Scan for the cell matching the given text and deliver its [x, y] coordinate at center. 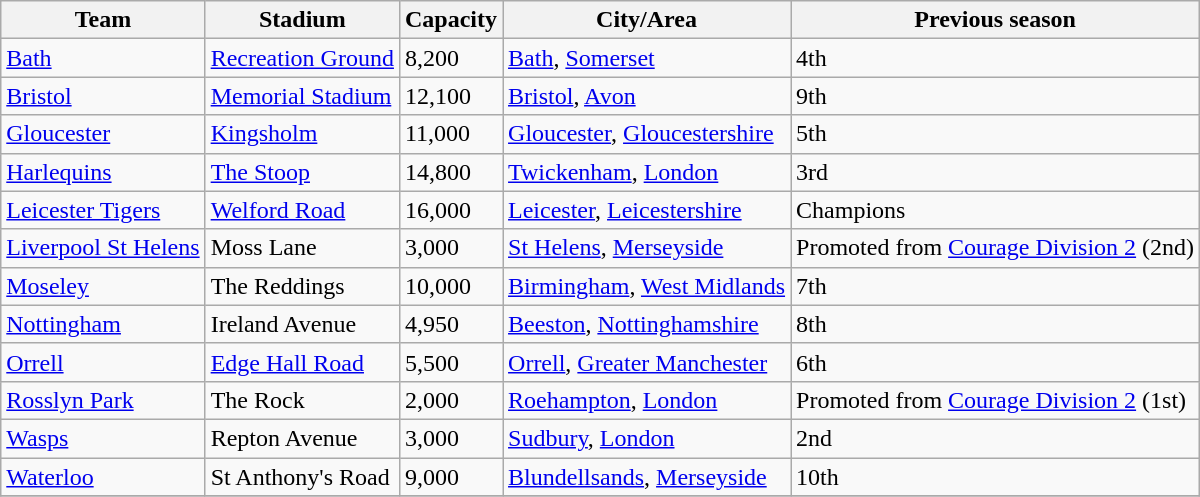
Moss Lane [302, 248]
Wasps [103, 438]
Beeston, Nottinghamshire [647, 324]
4,950 [450, 324]
Welford Road [302, 210]
Ireland Avenue [302, 324]
Waterloo [103, 477]
8,200 [450, 58]
Orrell [103, 362]
Champions [996, 210]
Harlequins [103, 172]
Birmingham, West Midlands [647, 286]
St Anthony's Road [302, 477]
St Helens, Merseyside [647, 248]
Repton Avenue [302, 438]
2,000 [450, 400]
Twickenham, London [647, 172]
Rosslyn Park [103, 400]
Gloucester, Gloucestershire [647, 134]
Edge Hall Road [302, 362]
4th [996, 58]
11,000 [450, 134]
Sudbury, London [647, 438]
Orrell, Greater Manchester [647, 362]
Previous season [996, 20]
Capacity [450, 20]
Bristol [103, 96]
Bristol, Avon [647, 96]
Nottingham [103, 324]
14,800 [450, 172]
9,000 [450, 477]
5,500 [450, 362]
Leicester, Leicestershire [647, 210]
Roehampton, London [647, 400]
10,000 [450, 286]
Gloucester [103, 134]
12,100 [450, 96]
Team [103, 20]
2nd [996, 438]
3rd [996, 172]
5th [996, 134]
10th [996, 477]
6th [996, 362]
Blundellsands, Merseyside [647, 477]
Moseley [103, 286]
The Reddings [302, 286]
City/Area [647, 20]
Bath [103, 58]
Stadium [302, 20]
16,000 [450, 210]
Bath, Somerset [647, 58]
Liverpool St Helens [103, 248]
The Stoop [302, 172]
Leicester Tigers [103, 210]
7th [996, 286]
Recreation Ground [302, 58]
The Rock [302, 400]
Kingsholm [302, 134]
8th [996, 324]
Memorial Stadium [302, 96]
Promoted from Courage Division 2 (2nd) [996, 248]
9th [996, 96]
Promoted from Courage Division 2 (1st) [996, 400]
